Scan for the cell matching the given text and deliver its [X, Y] coordinate at center. 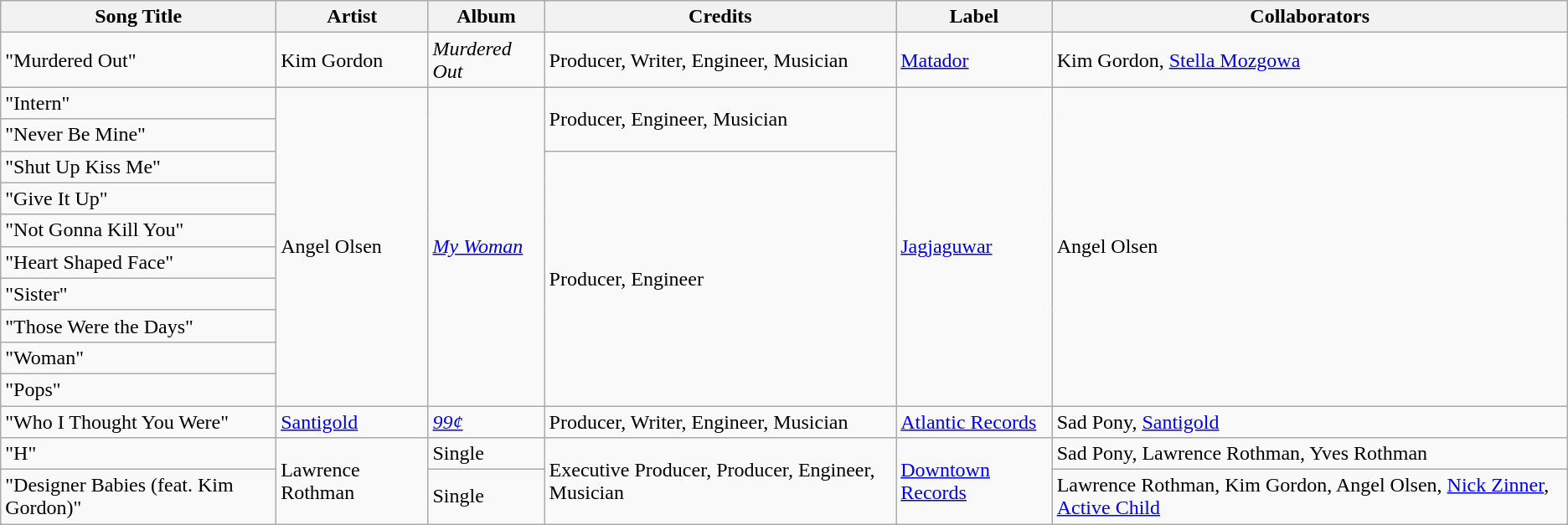
"Heart Shaped Face" [139, 262]
"Who I Thought You Were" [139, 421]
"Pops" [139, 389]
"Designer Babies (feat. Kim Gordon)" [139, 497]
Label [974, 17]
"Those Were the Days" [139, 326]
Artist [352, 17]
Credits [720, 17]
Santigold [352, 421]
Collaborators [1310, 17]
"Not Gonna Kill You" [139, 230]
Producer, Engineer, Musician [720, 119]
Kim Gordon, Stella Mozgowa [1310, 60]
Executive Producer, Producer, Engineer, Musician [720, 481]
"Intern" [139, 103]
Sad Pony, Santigold [1310, 421]
"Shut Up Kiss Me" [139, 167]
Atlantic Records [974, 421]
"H" [139, 454]
"Murdered Out" [139, 60]
"Woman" [139, 358]
"Never Be Mine" [139, 135]
Jagjaguwar [974, 246]
My Woman [486, 246]
Album [486, 17]
"Give It Up" [139, 198]
Kim Gordon [352, 60]
Lawrence Rothman [352, 481]
Downtown Records [974, 481]
Sad Pony, Lawrence Rothman, Yves Rothman [1310, 454]
"Sister" [139, 294]
Producer, Engineer [720, 278]
99¢ [486, 421]
Murdered Out [486, 60]
Lawrence Rothman, Kim Gordon, Angel Olsen, Nick Zinner, Active Child [1310, 497]
Song Title [139, 17]
Matador [974, 60]
